Locate the cell with the specified text and output its [X, Y] center coordinate. 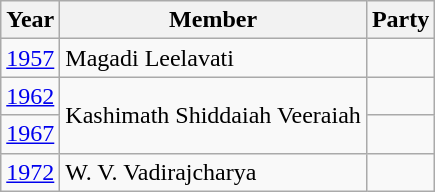
Year [30, 20]
W. V. Vadirajcharya [214, 172]
1962 [30, 96]
Member [214, 20]
1957 [30, 58]
1972 [30, 172]
1967 [30, 134]
Magadi Leelavati [214, 58]
Kashimath Shiddaiah Veeraiah [214, 115]
Party [400, 20]
